Detect which cell encompasses the target text, then output its [X, Y] center coordinate. 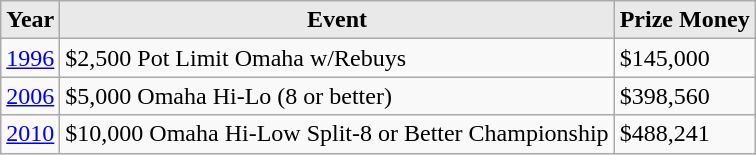
$488,241 [684, 134]
Prize Money [684, 20]
Year [30, 20]
$10,000 Omaha Hi-Low Split-8 or Better Championship [337, 134]
Event [337, 20]
$145,000 [684, 58]
2010 [30, 134]
$398,560 [684, 96]
$5,000 Omaha Hi-Lo (8 or better) [337, 96]
1996 [30, 58]
2006 [30, 96]
$2,500 Pot Limit Omaha w/Rebuys [337, 58]
